Return the (X, Y) coordinate for the center point of the cell that contains the specified text.  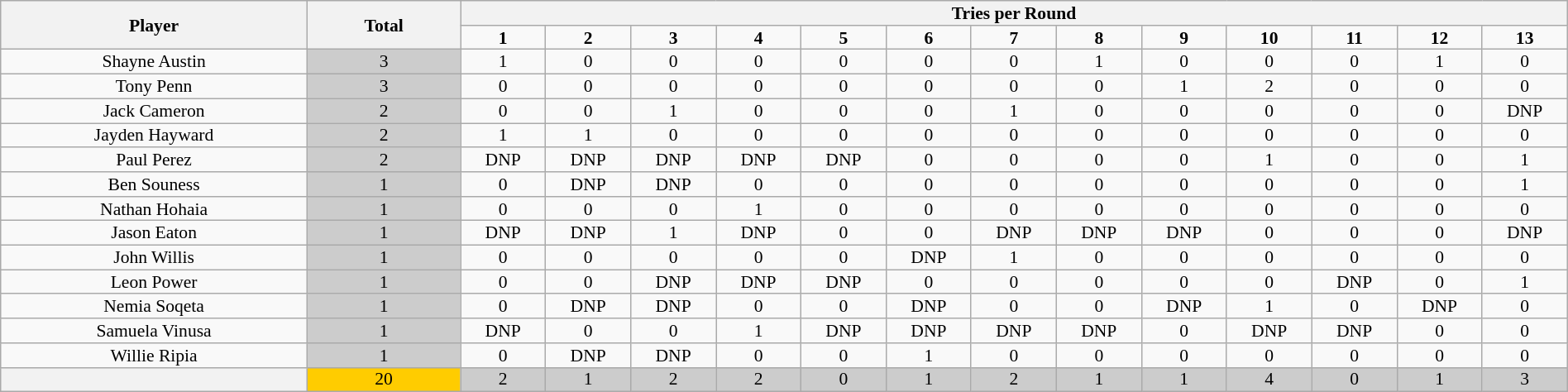
Nemia Soqeta (154, 307)
Tony Penn (154, 87)
Willie Ripia (154, 356)
Jayden Hayward (154, 136)
8 (1098, 38)
Shayne Austin (154, 62)
Player (154, 25)
Jason Eaton (154, 233)
Leon Power (154, 282)
Ben Souness (154, 184)
12 (1439, 38)
9 (1184, 38)
10 (1269, 38)
John Willis (154, 258)
Tries per Round (1014, 13)
5 (844, 38)
11 (1355, 38)
Samuela Vinusa (154, 331)
7 (1014, 38)
20 (384, 380)
Total (384, 25)
Jack Cameron (154, 111)
13 (1525, 38)
Paul Perez (154, 160)
6 (928, 38)
Nathan Hohaia (154, 209)
